Detect which cell encompasses the target text, then output its (x, y) center coordinate. 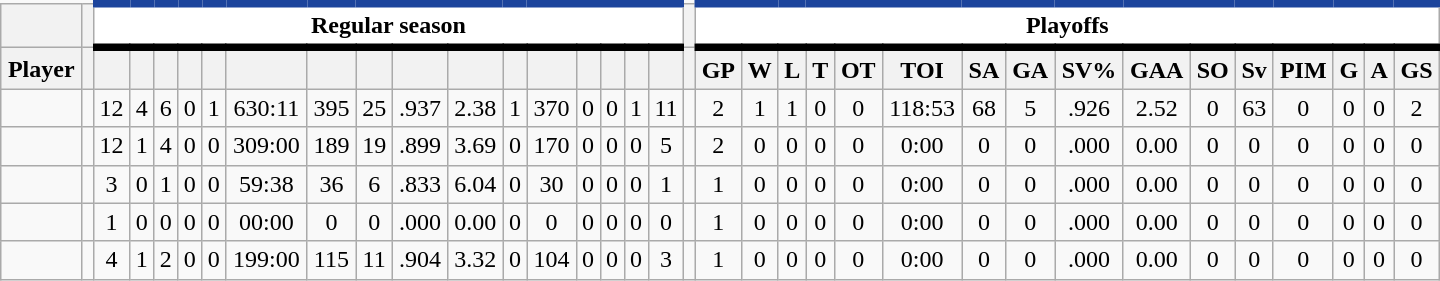
189 (332, 146)
L (792, 68)
W (760, 68)
170 (552, 146)
PIM (1303, 68)
GAA (1156, 68)
3.32 (476, 260)
GP (718, 68)
309:00 (266, 146)
A (1379, 68)
25 (374, 108)
.904 (420, 260)
TOI (922, 68)
2.38 (476, 108)
.926 (1090, 108)
104 (552, 260)
SV% (1090, 68)
19 (374, 146)
36 (332, 184)
6.04 (476, 184)
199:00 (266, 260)
G (1348, 68)
T (820, 68)
GA (1030, 68)
3.69 (476, 146)
SA (984, 68)
.937 (420, 108)
2.52 (1156, 108)
68 (984, 108)
.899 (420, 146)
Regular season (388, 26)
370 (552, 108)
Sv (1254, 68)
59:38 (266, 184)
630:11 (266, 108)
30 (552, 184)
118:53 (922, 108)
Playoffs (1067, 26)
115 (332, 260)
GS (1416, 68)
.833 (420, 184)
SO (1212, 68)
Player (42, 68)
OT (858, 68)
63 (1254, 108)
395 (332, 108)
00:00 (266, 222)
